Pinpoint the cell where the given text exists, returning its [X, Y] midpoint coordinate. 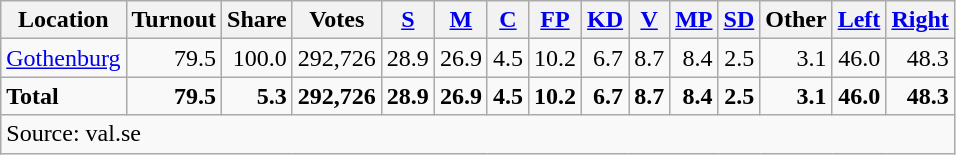
SD [739, 20]
KD [606, 20]
Turnout [174, 20]
Left [859, 20]
Votes [336, 20]
100.0 [258, 58]
MP [694, 20]
Share [258, 20]
M [460, 20]
Location [64, 20]
Source: val.se [478, 134]
Other [796, 20]
Gothenburg [64, 58]
FP [554, 20]
Right [920, 20]
Total [64, 96]
C [508, 20]
5.3 [258, 96]
S [408, 20]
V [650, 20]
